Identify which cell holds the provided text, then report its (X, Y) central coordinate. 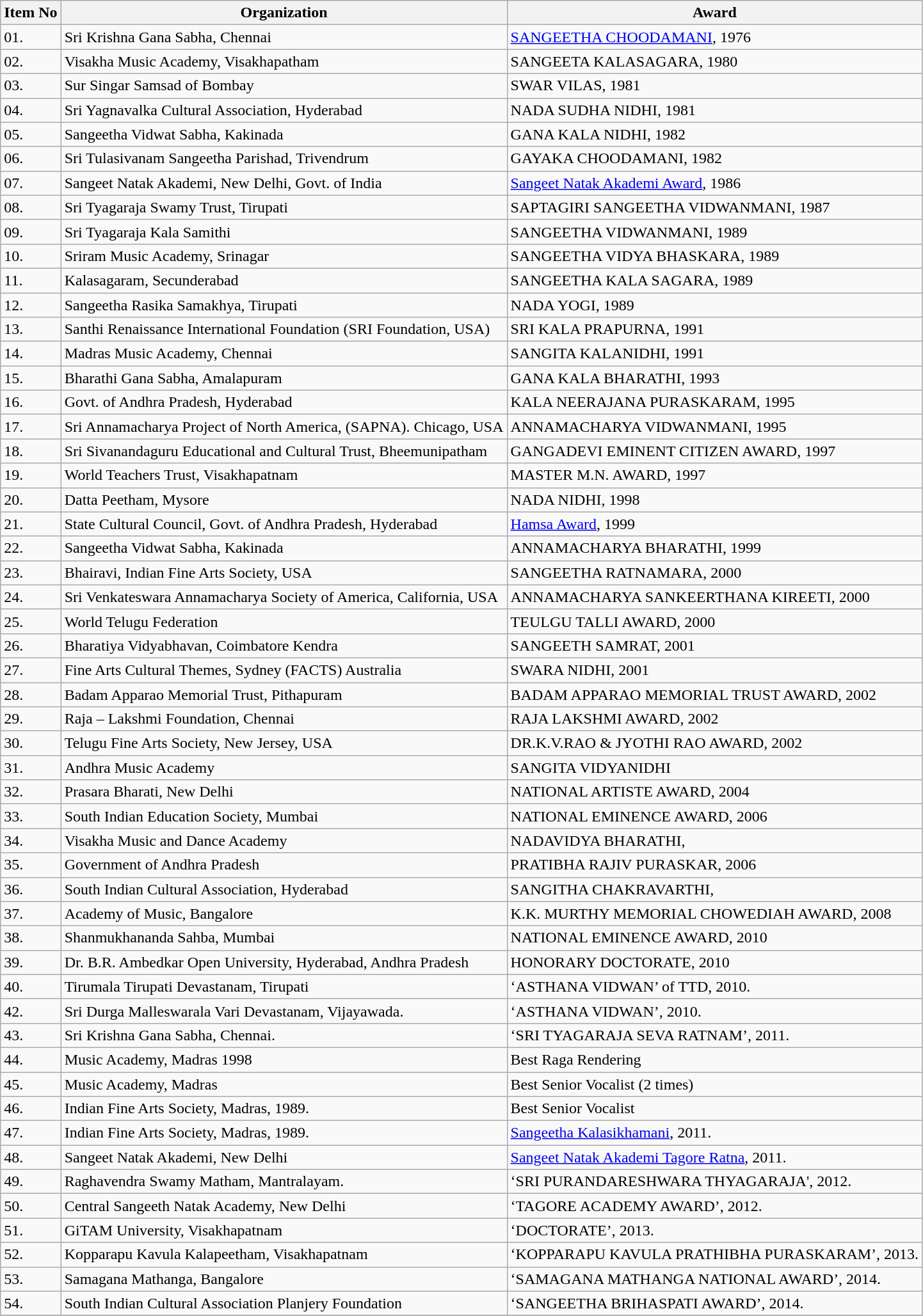
Academy of Music, Bangalore (284, 914)
World Telugu Federation (284, 621)
Sri Durga Malleswarala Vari Devastanam, Vijayawada. (284, 1011)
Sangeetha Kalasikhamani, 2011. (714, 1133)
Tirumala Tirupati Devastanam, Tirupati (284, 987)
SANGEETA KALASAGARA, 1980 (714, 61)
South Indian Cultural Association, Hyderabad (284, 889)
Sri Krishna Gana Sabha, Chennai (284, 37)
ANNAMACHARYA VIDWANMANI, 1995 (714, 427)
30. (31, 743)
Samagana Mathanga, Bangalore (284, 1279)
PRATIBHA RAJIV PURASKAR, 2006 (714, 865)
Music Academy, Madras 1998 (284, 1059)
Best Raga Rendering (714, 1059)
Andhra Music Academy (284, 768)
Sangeet Natak Akademi Award, 1986 (714, 183)
Sri Tyagaraja Swamy Trust, Tirupati (284, 207)
45. (31, 1084)
15. (31, 378)
37. (31, 914)
Organization (284, 13)
04. (31, 110)
NADA SUDHA NIDHI, 1981 (714, 110)
21. (31, 524)
07. (31, 183)
18. (31, 451)
‘TAGORE ACADEMY AWARD’, 2012. (714, 1206)
46. (31, 1109)
‘SRI PURANDARESHWARA THYAGARAJA', 2012. (714, 1182)
Bharatiya Vidyabhavan, Coimbatore Kendra (284, 646)
SANGEETH SAMRAT, 2001 (714, 646)
‘SAMAGANA MATHANGA NATIONAL AWARD’, 2014. (714, 1279)
13. (31, 329)
‘SANGEETHA BRIHASPATI AWARD’, 2014. (714, 1303)
48. (31, 1157)
Item No (31, 13)
Music Academy, Madras (284, 1084)
Sri Yagnavalka Cultural Association, Hyderabad (284, 110)
ANNAMACHARYA SANKEERTHANA KIREETI, 2000 (714, 597)
Kopparapu Kavula Kalapeetham, Visakhapatnam (284, 1255)
GANGADEVI EMINENT CITIZEN AWARD, 1997 (714, 451)
GAYAKA CHOODAMANI, 1982 (714, 159)
Badam Apparao Memorial Trust, Pithapuram (284, 694)
35. (31, 865)
34. (31, 841)
14. (31, 354)
SWARA NIDHI, 2001 (714, 670)
31. (31, 768)
Best Senior Vocalist (2 times) (714, 1084)
Datta Peetham, Mysore (284, 500)
Sri Krishna Gana Sabha, Chennai. (284, 1035)
Sri Venkateswara Annamacharya Society of America, California, USA (284, 597)
MASTER M.N. AWARD, 1997 (714, 475)
29. (31, 719)
28. (31, 694)
26. (31, 646)
42. (31, 1011)
Award (714, 13)
RAJA LAKSHMI AWARD, 2002 (714, 719)
State Cultural Council, Govt. of Andhra Pradesh, Hyderabad (284, 524)
Sriram Music Academy, Srinagar (284, 256)
‘DOCTORATE’, 2013. (714, 1230)
19. (31, 475)
DR.K.V.RAO & JYOTHI RAO AWARD, 2002 (714, 743)
44. (31, 1059)
Hamsa Award, 1999 (714, 524)
01. (31, 37)
Telugu Fine Arts Society, New Jersey, USA (284, 743)
Sangeetha Rasika Samakhya, Tirupati (284, 305)
Central Sangeeth Natak Academy, New Delhi (284, 1206)
SANGEETHA RATNAMARA, 2000 (714, 573)
SWAR VILAS, 1981 (714, 86)
ANNAMACHARYA BHARATHI, 1999 (714, 548)
11. (31, 280)
10. (31, 256)
54. (31, 1303)
Best Senior Vocalist (714, 1109)
‘ASTHANA VIDWAN’ of TTD, 2010. (714, 987)
16. (31, 402)
Visakha Music and Dance Academy (284, 841)
Shanmukhananda Sahba, Mumbai (284, 938)
K.K. MURTHY MEMORIAL CHOWEDIAH AWARD, 2008 (714, 914)
GiTAM University, Visakhapatnam (284, 1230)
SANGITA VIDYANIDHI (714, 768)
39. (31, 962)
SAPTAGIRI SANGEETHA VIDWANMANI, 1987 (714, 207)
Fine Arts Cultural Themes, Sydney (FACTS) Australia (284, 670)
43. (31, 1035)
Sur Singar Samsad of Bombay (284, 86)
20. (31, 500)
NADA NIDHI, 1998 (714, 500)
Sangeet Natak Akademi Tagore Ratna, 2011. (714, 1157)
24. (31, 597)
NADAVIDYA BHARATHI, (714, 841)
Raghavendra Swamy Matham, Mantralayam. (284, 1182)
SANGEETHA CHOODAMANI, 1976 (714, 37)
Santhi Renaissance International Foundation (SRI Foundation, USA) (284, 329)
‘ASTHANA VIDWAN’, 2010. (714, 1011)
SANGEETHA VIDYA BHASKARA, 1989 (714, 256)
12. (31, 305)
Sangeet Natak Akademi, New Delhi, Govt. of India (284, 183)
Government of Andhra Pradesh (284, 865)
GANA KALA NIDHI, 1982 (714, 134)
08. (31, 207)
17. (31, 427)
South Indian Cultural Association Planjery Foundation (284, 1303)
NATIONAL EMINENCE AWARD, 2010 (714, 938)
Sri Tyagaraja Kala Samithi (284, 232)
NATIONAL ARTISTE AWARD, 2004 (714, 792)
50. (31, 1206)
‘SRI TYAGARAJA SEVA RATNAM’, 2011. (714, 1035)
SANGEETHA VIDWANMANI, 1989 (714, 232)
World Teachers Trust, Visakhapatnam (284, 475)
GANA KALA BHARATHI, 1993 (714, 378)
‘KOPPARAPU KAVULA PRATHIBHA PURASKARAM’, 2013. (714, 1255)
40. (31, 987)
27. (31, 670)
NADA YOGI, 1989 (714, 305)
25. (31, 621)
52. (31, 1255)
Bhairavi, Indian Fine Arts Society, USA (284, 573)
Dr. B.R. Ambedkar Open University, Hyderabad, Andhra Pradesh (284, 962)
TEULGU TALLI AWARD, 2000 (714, 621)
38. (31, 938)
BADAM APPARAO MEMORIAL TRUST AWARD, 2002 (714, 694)
NATIONAL EMINENCE AWARD, 2006 (714, 816)
Madras Music Academy, Chennai (284, 354)
Visakha Music Academy, Visakhapatham (284, 61)
49. (31, 1182)
SRI KALA PRAPURNA, 1991 (714, 329)
Kalasagaram, Secunderabad (284, 280)
HONORARY DOCTORATE, 2010 (714, 962)
36. (31, 889)
Sri Annamacharya Project of North America, (SAPNA). Chicago, USA (284, 427)
Govt. of Andhra Pradesh, Hyderabad (284, 402)
Sri Tulasivanam Sangeetha Parishad, Trivendrum (284, 159)
51. (31, 1230)
53. (31, 1279)
06. (31, 159)
SANGEETHA KALA SAGARA, 1989 (714, 280)
Bharathi Gana Sabha, Amalapuram (284, 378)
SANGITHA CHAKRAVARTHI, (714, 889)
Sri Sivanandaguru Educational and Cultural Trust, Bheemunipatham (284, 451)
33. (31, 816)
47. (31, 1133)
KALA NEERAJANA PURASKARAM, 1995 (714, 402)
Sangeet Natak Akademi, New Delhi (284, 1157)
Raja – Lakshmi Foundation, Chennai (284, 719)
SANGITA KALANIDHI, 1991 (714, 354)
Prasara Bharati, New Delhi (284, 792)
32. (31, 792)
05. (31, 134)
02. (31, 61)
03. (31, 86)
09. (31, 232)
South Indian Education Society, Mumbai (284, 816)
22. (31, 548)
23. (31, 573)
